For the text-containing cell, return its midpoint in (X, Y) coordinate format. 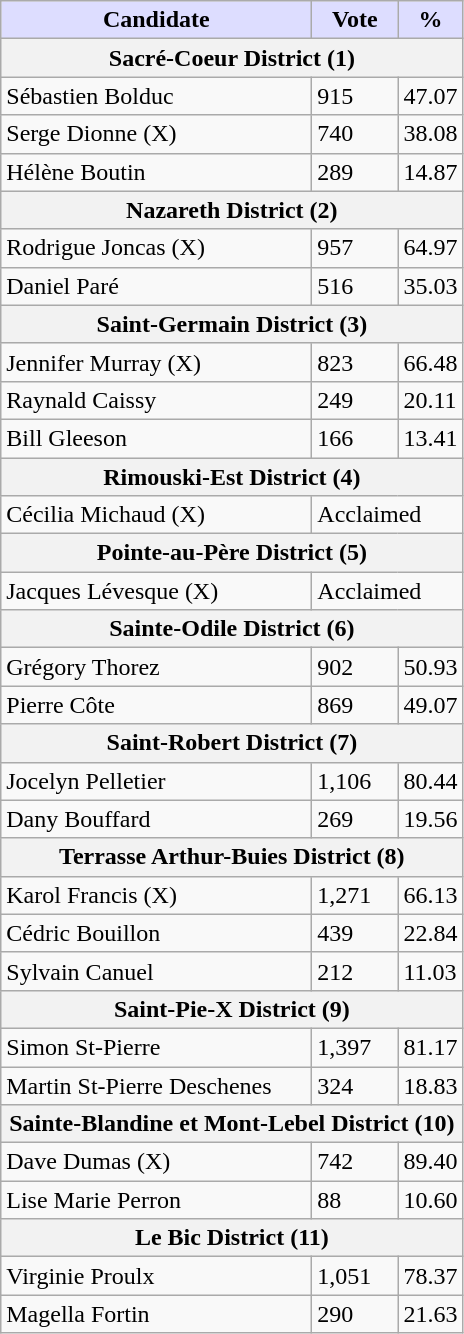
Dave Dumas (X) (156, 1162)
1,051 (355, 1276)
324 (355, 1085)
89.40 (430, 1162)
Sacré-Coeur District (1) (232, 58)
Pointe-au-Père District (5) (232, 553)
823 (355, 362)
Le Bic District (11) (232, 1238)
Sylvain Canuel (156, 971)
Dany Bouffard (156, 819)
1,106 (355, 781)
Sainte-Odile District (6) (232, 629)
957 (355, 248)
Cédric Bouillon (156, 933)
Nazareth District (2) (232, 210)
Jacques Lévesque (X) (156, 591)
Serge Dionne (X) (156, 134)
49.07 (430, 705)
Vote (355, 20)
Rodrigue Joncas (X) (156, 248)
Simon St-Pierre (156, 1047)
Saint-Pie-X District (9) (232, 1009)
Terrasse Arthur-Buies District (8) (232, 857)
Saint-Germain District (3) (232, 324)
740 (355, 134)
Sainte-Blandine et Mont-Lebel District (10) (232, 1124)
Jocelyn Pelletier (156, 781)
35.03 (430, 286)
22.84 (430, 933)
47.07 (430, 96)
13.41 (430, 438)
915 (355, 96)
21.63 (430, 1314)
Daniel Paré (156, 286)
516 (355, 286)
10.60 (430, 1200)
20.11 (430, 400)
869 (355, 705)
14.87 (430, 172)
Magella Fortin (156, 1314)
Virginie Proulx (156, 1276)
64.97 (430, 248)
742 (355, 1162)
269 (355, 819)
19.56 (430, 819)
289 (355, 172)
Sébastien Bolduc (156, 96)
81.17 (430, 1047)
Grégory Thorez (156, 667)
50.93 (430, 667)
78.37 (430, 1276)
38.08 (430, 134)
212 (355, 971)
Saint-Robert District (7) (232, 743)
66.13 (430, 895)
Karol Francis (X) (156, 895)
Jennifer Murray (X) (156, 362)
Raynald Caissy (156, 400)
Bill Gleeson (156, 438)
11.03 (430, 971)
290 (355, 1314)
249 (355, 400)
18.83 (430, 1085)
Candidate (156, 20)
Martin St-Pierre Deschenes (156, 1085)
Cécilia Michaud (X) (156, 515)
80.44 (430, 781)
Lise Marie Perron (156, 1200)
902 (355, 667)
166 (355, 438)
439 (355, 933)
66.48 (430, 362)
% (430, 20)
1,271 (355, 895)
Hélène Boutin (156, 172)
1,397 (355, 1047)
Pierre Côte (156, 705)
88 (355, 1200)
Rimouski-Est District (4) (232, 477)
